Scan for the cell matching the given text and deliver its [X, Y] coordinate at center. 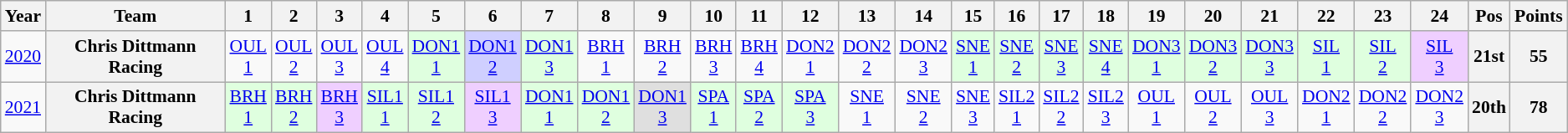
SPA3 [810, 107]
4 [385, 16]
2 [294, 16]
SIL13 [493, 107]
10 [714, 16]
SIL11 [385, 107]
2021 [23, 107]
DON32 [1213, 57]
19 [1157, 16]
SIL2 [1383, 57]
13 [867, 16]
14 [923, 16]
Year [23, 16]
12 [810, 16]
55 [1539, 57]
9 [662, 16]
BRH4 [759, 57]
Team [135, 16]
Pos [1489, 16]
SPA1 [714, 107]
SIL21 [1017, 107]
SNE4 [1106, 57]
16 [1017, 16]
18 [1106, 16]
SIL12 [437, 107]
OUL4 [385, 57]
SIL3 [1439, 57]
DON33 [1269, 57]
15 [973, 16]
8 [606, 16]
2020 [23, 57]
24 [1439, 16]
6 [493, 16]
78 [1539, 107]
SIL1 [1326, 57]
1 [248, 16]
Points [1539, 16]
SPA2 [759, 107]
22 [1326, 16]
DON31 [1157, 57]
SIL23 [1106, 107]
20 [1213, 16]
21st [1489, 57]
21 [1269, 16]
23 [1383, 16]
3 [340, 16]
17 [1060, 16]
SIL22 [1060, 107]
11 [759, 16]
5 [437, 16]
7 [549, 16]
20th [1489, 107]
